Identify which cell holds the provided text, then report its (X, Y) central coordinate. 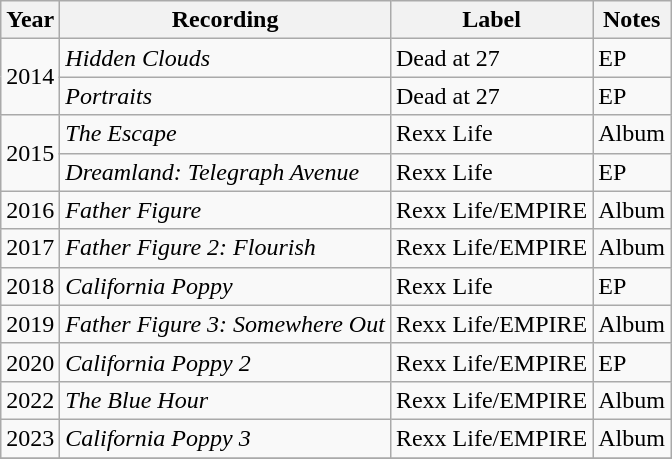
California Poppy 3 (226, 438)
Label (491, 20)
2020 (30, 362)
2018 (30, 286)
California Poppy 2 (226, 362)
Father Figure (226, 210)
Father Figure 2: Flourish (226, 248)
Year (30, 20)
2014 (30, 77)
2019 (30, 324)
2015 (30, 153)
2017 (30, 248)
Dreamland: Telegraph Avenue (226, 172)
The Blue Hour (226, 400)
2022 (30, 400)
California Poppy (226, 286)
Hidden Clouds (226, 58)
Recording (226, 20)
Portraits (226, 96)
The Escape (226, 134)
Notes (632, 20)
Father Figure 3: Somewhere Out (226, 324)
2016 (30, 210)
2023 (30, 438)
